Return (x, y) of the center of cell containing provided text 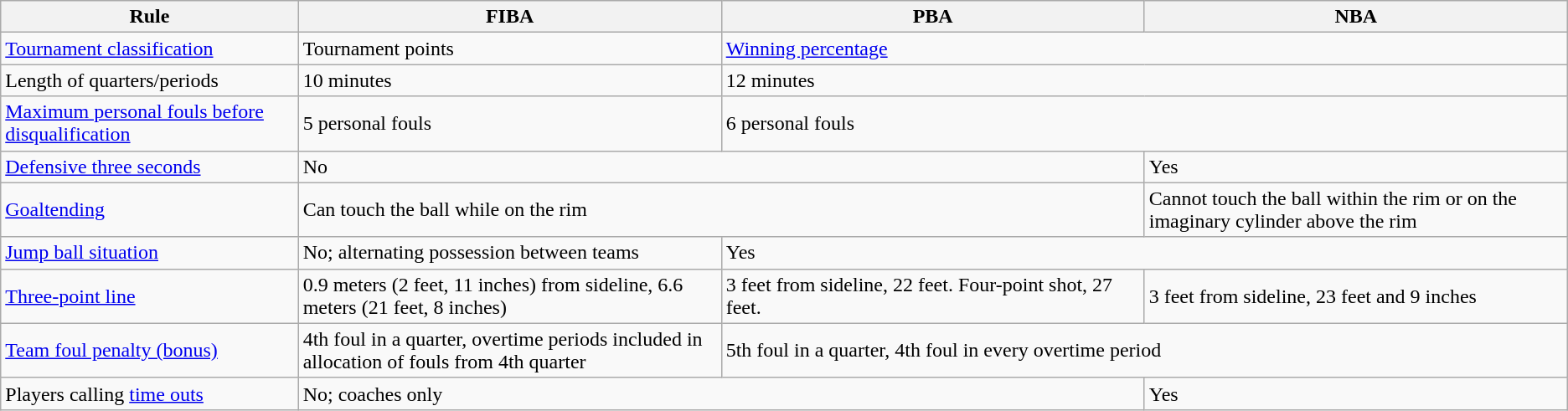
FIBA (509, 17)
6 personal fouls (1144, 124)
No; alternating possession between teams (509, 253)
Maximum personal fouls before disqualification (149, 124)
No; coaches only (721, 393)
Can touch the ball while on the rim (721, 209)
12 minutes (1144, 80)
Cannot touch the ball within the rim or on the imaginary cylinder above the rim (1355, 209)
3 feet from sideline, 22 feet. Four-point shot, 27 feet. (933, 296)
5 personal fouls (509, 124)
Winning percentage (1144, 49)
No (721, 167)
Tournament classification (149, 49)
Jump ball situation (149, 253)
Three-point line (149, 296)
0.9 meters (2 feet, 11 inches) from sideline, 6.6 meters (21 feet, 8 inches) (509, 296)
3 feet from sideline, 23 feet and 9 inches (1355, 296)
PBA (933, 17)
NBA (1355, 17)
5th foul in a quarter, 4th foul in every overtime period (1144, 350)
10 minutes (509, 80)
Team foul penalty (bonus) (149, 350)
Defensive three seconds (149, 167)
Goaltending (149, 209)
Length of quarters/periods (149, 80)
Tournament points (509, 49)
4th foul in a quarter, overtime periods included in allocation of fouls from 4th quarter (509, 350)
Players calling time outs (149, 393)
Rule (149, 17)
